Return [X, Y] of the center of cell containing provided text 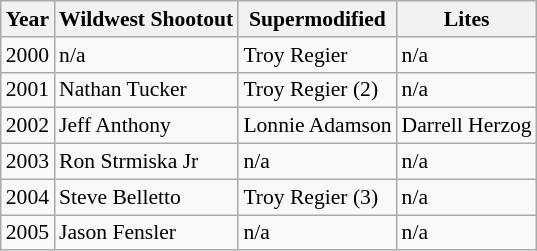
Troy Regier (2) [317, 90]
Steve Belletto [146, 197]
2001 [28, 90]
2004 [28, 197]
Troy Regier (3) [317, 197]
Darrell Herzog [467, 126]
2000 [28, 55]
Year [28, 19]
2005 [28, 233]
Lonnie Adamson [317, 126]
2002 [28, 126]
Jeff Anthony [146, 126]
Wildwest Shootout [146, 19]
Lites [467, 19]
Troy Regier [317, 55]
Jason Fensler [146, 233]
Ron Strmiska Jr [146, 162]
2003 [28, 162]
Nathan Tucker [146, 90]
Supermodified [317, 19]
